Capture the cell that displays the provided text and extract its (x, y) central coordinate. 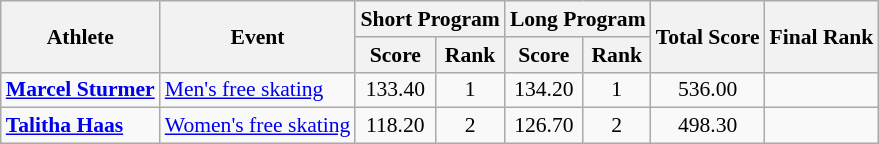
126.70 (544, 126)
Final Rank (822, 36)
Men's free skating (258, 90)
Athlete (80, 36)
Short Program (430, 19)
Marcel Sturmer (80, 90)
134.20 (544, 90)
133.40 (395, 90)
Long Program (578, 19)
Women's free skating (258, 126)
498.30 (708, 126)
536.00 (708, 90)
Event (258, 36)
Total Score (708, 36)
118.20 (395, 126)
Talitha Haas (80, 126)
